Find where the given text appears and provide that cell's center as (X, Y) coordinate. 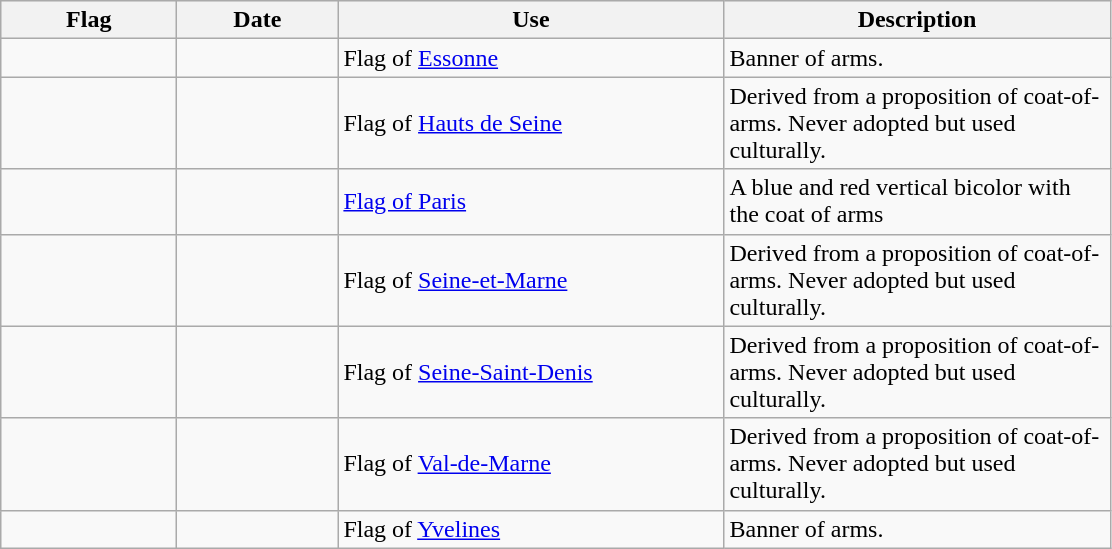
Flag of Paris (531, 202)
Flag of Seine-Saint-Denis (531, 372)
Use (531, 20)
A blue and red vertical bicolor with the coat of arms (917, 202)
Flag of Yvelines (531, 529)
Description (917, 20)
Flag of Val-de-Marne (531, 464)
Flag of Essonne (531, 58)
Date (258, 20)
Flag (89, 20)
Flag of Hauts de Seine (531, 123)
Flag of Seine-et-Marne (531, 280)
